For the text-containing cell, return its midpoint in [X, Y] coordinate format. 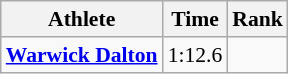
Rank [258, 19]
Time [196, 19]
Warwick Dalton [82, 55]
Athlete [82, 19]
1:12.6 [196, 55]
